Scan for the cell matching the given text and deliver its (x, y) coordinate at center. 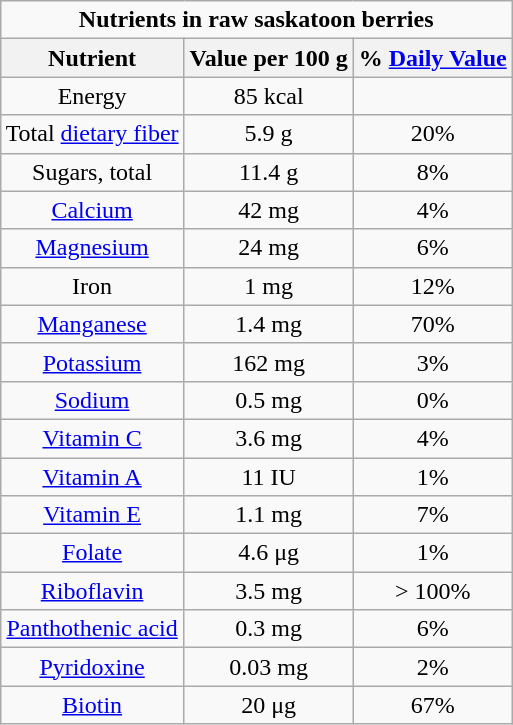
Pyridoxine (92, 667)
12% (432, 286)
Folate (92, 553)
20 μg (268, 705)
Vitamin E (92, 515)
1.4 mg (268, 324)
1.1 mg (268, 515)
3% (432, 362)
Vitamin C (92, 438)
Sodium (92, 400)
11 IU (268, 477)
42 mg (268, 210)
20% (432, 134)
4.6 μg (268, 553)
5.9 g (268, 134)
3.6 mg (268, 438)
Iron (92, 286)
67% (432, 705)
2% (432, 667)
85 kcal (268, 96)
0.5 mg (268, 400)
Sugars, total (92, 172)
24 mg (268, 248)
162 mg (268, 362)
Nutrients in raw saskatoon berries (256, 20)
7% (432, 515)
Manganese (92, 324)
Value per 100 g (268, 58)
Riboflavin (92, 591)
> 100% (432, 591)
8% (432, 172)
Biotin (92, 705)
0.3 mg (268, 629)
Magnesium (92, 248)
11.4 g (268, 172)
70% (432, 324)
Potassium (92, 362)
3.5 mg (268, 591)
Energy (92, 96)
0% (432, 400)
Total dietary fiber (92, 134)
1 mg (268, 286)
Vitamin A (92, 477)
0.03 mg (268, 667)
Panthothenic acid (92, 629)
% Daily Value (432, 58)
Calcium (92, 210)
Nutrient (92, 58)
